From the cell containing the given text, extract its center point as [X, Y] coordinate. 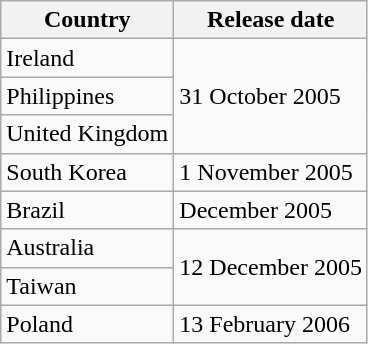
12 December 2005 [271, 267]
Australia [88, 248]
United Kingdom [88, 134]
Taiwan [88, 286]
South Korea [88, 172]
Ireland [88, 58]
Philippines [88, 96]
Country [88, 20]
31 October 2005 [271, 96]
13 February 2006 [271, 324]
Poland [88, 324]
December 2005 [271, 210]
1 November 2005 [271, 172]
Brazil [88, 210]
Release date [271, 20]
